Identify which cell holds the provided text, then report its [X, Y] central coordinate. 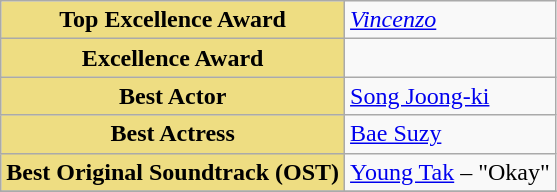
Young Tak – "Okay" [450, 172]
Best Actress [173, 134]
Best Actor [173, 96]
Excellence Award [173, 58]
Top Excellence Award [173, 20]
Best Original Soundtrack (OST) [173, 172]
Song Joong-ki [450, 96]
Bae Suzy [450, 134]
Vincenzo [450, 20]
